Return [X, Y] of the center of cell containing provided text 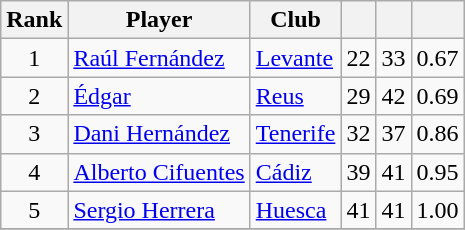
5 [34, 210]
2 [34, 96]
29 [358, 96]
Alberto Cifuentes [159, 172]
Édgar [159, 96]
Rank [34, 20]
0.95 [438, 172]
0.86 [438, 134]
3 [34, 134]
Raúl Fernández [159, 58]
1.00 [438, 210]
Huesca [296, 210]
33 [394, 58]
1 [34, 58]
37 [394, 134]
39 [358, 172]
Levante [296, 58]
Sergio Herrera [159, 210]
Player [159, 20]
4 [34, 172]
Cádiz [296, 172]
Dani Hernández [159, 134]
Reus [296, 96]
0.67 [438, 58]
42 [394, 96]
Tenerife [296, 134]
32 [358, 134]
22 [358, 58]
Club [296, 20]
0.69 [438, 96]
